Return the (X, Y) coordinate for the center point of the cell that contains the specified text.  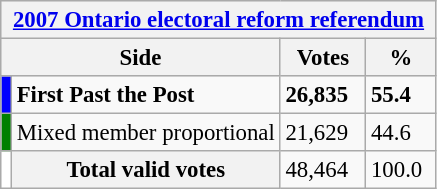
48,464 (323, 170)
Mixed member proportional (146, 133)
Total valid votes (146, 170)
Votes (323, 58)
21,629 (323, 133)
100.0 (402, 170)
Side (140, 58)
26,835 (323, 95)
2007 Ontario electoral reform referendum (219, 20)
55.4 (402, 95)
44.6 (402, 133)
First Past the Post (146, 95)
% (402, 58)
